Provide the [x, y] coordinate of the cell's center where the given text is located.  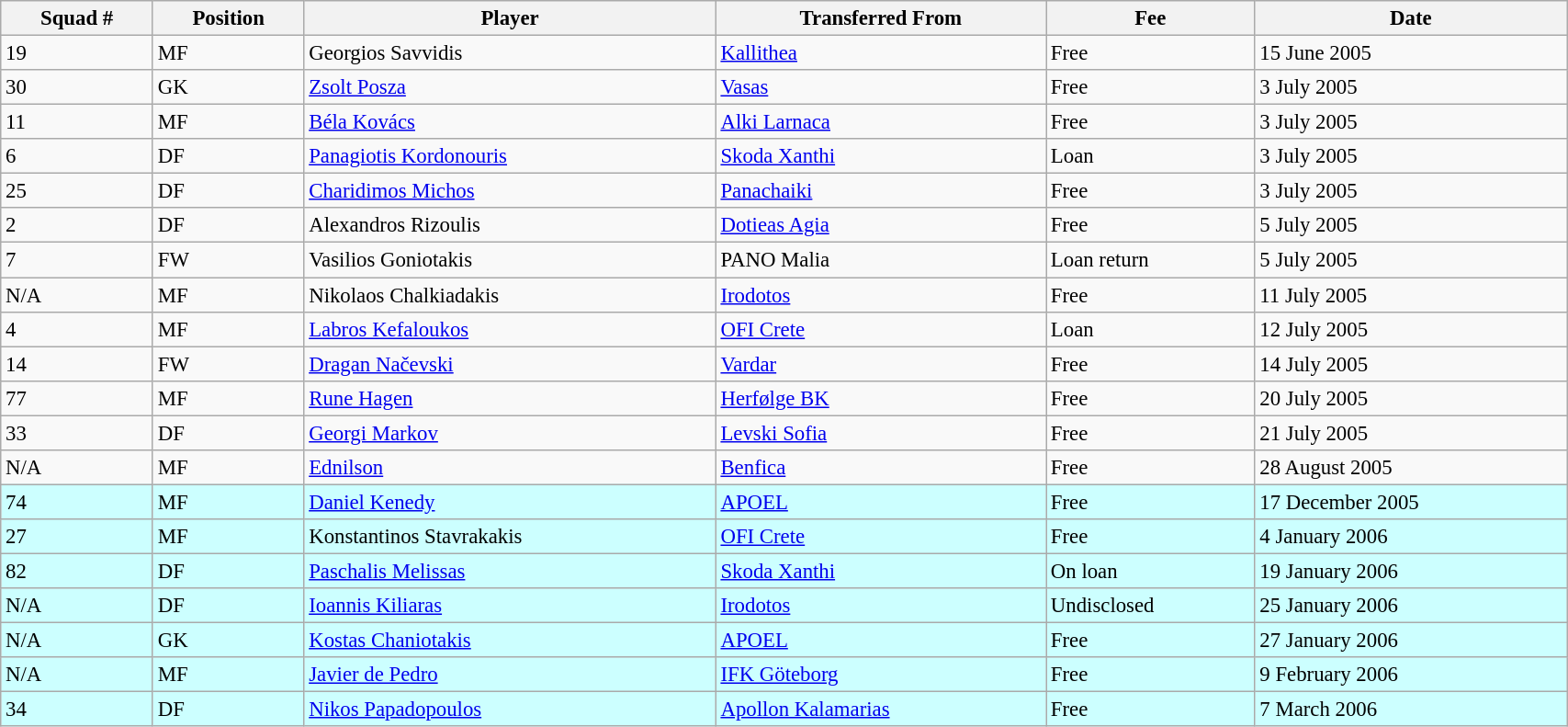
Panachaiki [880, 191]
17 December 2005 [1411, 502]
11 [77, 122]
Ednilson [510, 468]
Daniel Kenedy [510, 502]
Rune Hagen [510, 398]
15 June 2005 [1411, 53]
Loan return [1150, 260]
Konstantinos Stavrakakis [510, 537]
14 [77, 364]
Alexandros Rizoulis [510, 225]
7 March 2006 [1411, 710]
Ioannis Kiliaras [510, 606]
11 July 2005 [1411, 295]
19 [77, 53]
Panagiotis Kordonouris [510, 156]
Kallithea [880, 53]
Benfica [880, 468]
Levski Sofia [880, 433]
4 January 2006 [1411, 537]
Date [1411, 18]
30 [77, 87]
Labros Kefaloukos [510, 329]
Georgios Savvidis [510, 53]
9 February 2006 [1411, 675]
Player [510, 18]
Dotieas Agia [880, 225]
Charidimos Michos [510, 191]
28 August 2005 [1411, 468]
Transferred From [880, 18]
25 January 2006 [1411, 606]
20 July 2005 [1411, 398]
Vasilios Goniotakis [510, 260]
Undisclosed [1150, 606]
Squad # [77, 18]
Javier de Pedro [510, 675]
27 January 2006 [1411, 641]
IFK Göteborg [880, 675]
Kostas Chaniotakis [510, 641]
14 July 2005 [1411, 364]
33 [77, 433]
25 [77, 191]
Zsolt Posza [510, 87]
On loan [1150, 571]
Dragan Načevski [510, 364]
6 [77, 156]
Nikos Papadopoulos [510, 710]
27 [77, 537]
2 [77, 225]
Vasas [880, 87]
12 July 2005 [1411, 329]
21 July 2005 [1411, 433]
Paschalis Melissas [510, 571]
Georgi Markov [510, 433]
77 [77, 398]
7 [77, 260]
34 [77, 710]
19 January 2006 [1411, 571]
82 [77, 571]
Position [228, 18]
Vardar [880, 364]
4 [77, 329]
74 [77, 502]
Alki Larnaca [880, 122]
Apollon Kalamarias [880, 710]
PANO Malia [880, 260]
Béla Kovács [510, 122]
Nikolaos Chalkiadakis [510, 295]
Fee [1150, 18]
Herfølge BK [880, 398]
